Find where the given text appears and provide that cell's center as (X, Y) coordinate. 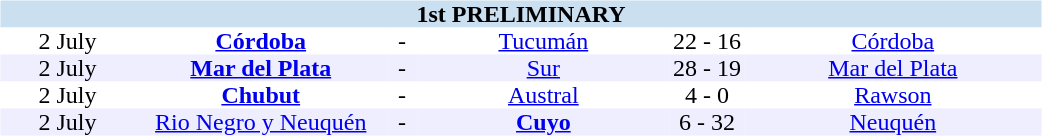
Rawson (892, 96)
Austral (544, 96)
Chubut (260, 96)
Rio Negro y Neuquén (260, 122)
Tucumán (544, 42)
1st PRELIMINARY (520, 14)
4 - 0 (707, 96)
Cuyo (544, 122)
28 - 19 (707, 68)
6 - 32 (707, 122)
Neuquén (892, 122)
Sur (544, 68)
22 - 16 (707, 42)
